Output the [x, y] coordinate of the center of the cell containing the given text.  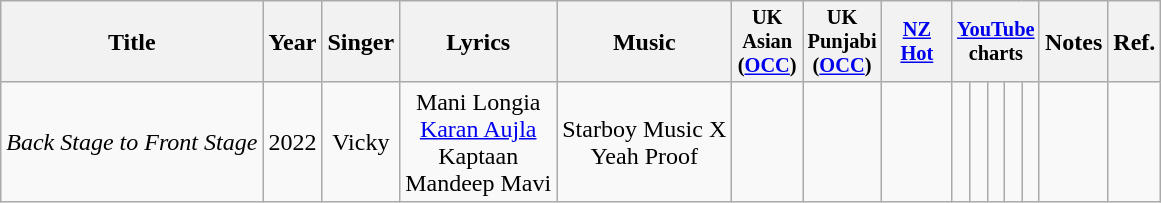
Starboy Music XYeah Proof [644, 142]
Year [292, 42]
Vicky [361, 142]
Back Stage to Front Stage [132, 142]
Ref. [1134, 42]
Title [132, 42]
Music [644, 42]
UK Punjabi (OCC) [842, 42]
UK Asian (OCC) [768, 42]
Lyrics [478, 42]
Mani LongiaKaran AujlaKaptaanMandeep Mavi [478, 142]
2022 [292, 142]
NZHot [916, 42]
YouTube charts [996, 42]
Singer [361, 42]
Notes [1073, 42]
